Detect which cell encompasses the target text, then output its [X, Y] center coordinate. 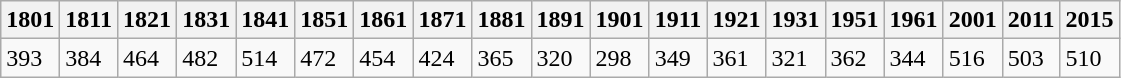
320 [560, 58]
1811 [89, 20]
1851 [324, 20]
298 [620, 58]
1901 [620, 20]
1821 [148, 20]
1951 [854, 20]
1861 [384, 20]
321 [796, 58]
1841 [266, 20]
464 [148, 58]
1881 [502, 20]
362 [854, 58]
384 [89, 58]
1891 [560, 20]
503 [1031, 58]
516 [972, 58]
424 [442, 58]
514 [266, 58]
2015 [1090, 20]
472 [324, 58]
393 [30, 58]
1871 [442, 20]
1921 [736, 20]
344 [914, 58]
1961 [914, 20]
1911 [678, 20]
361 [736, 58]
482 [206, 58]
1801 [30, 20]
1831 [206, 20]
349 [678, 58]
2001 [972, 20]
1931 [796, 20]
2011 [1031, 20]
510 [1090, 58]
365 [502, 58]
454 [384, 58]
